Pinpoint the cell where the given text exists, returning its (x, y) midpoint coordinate. 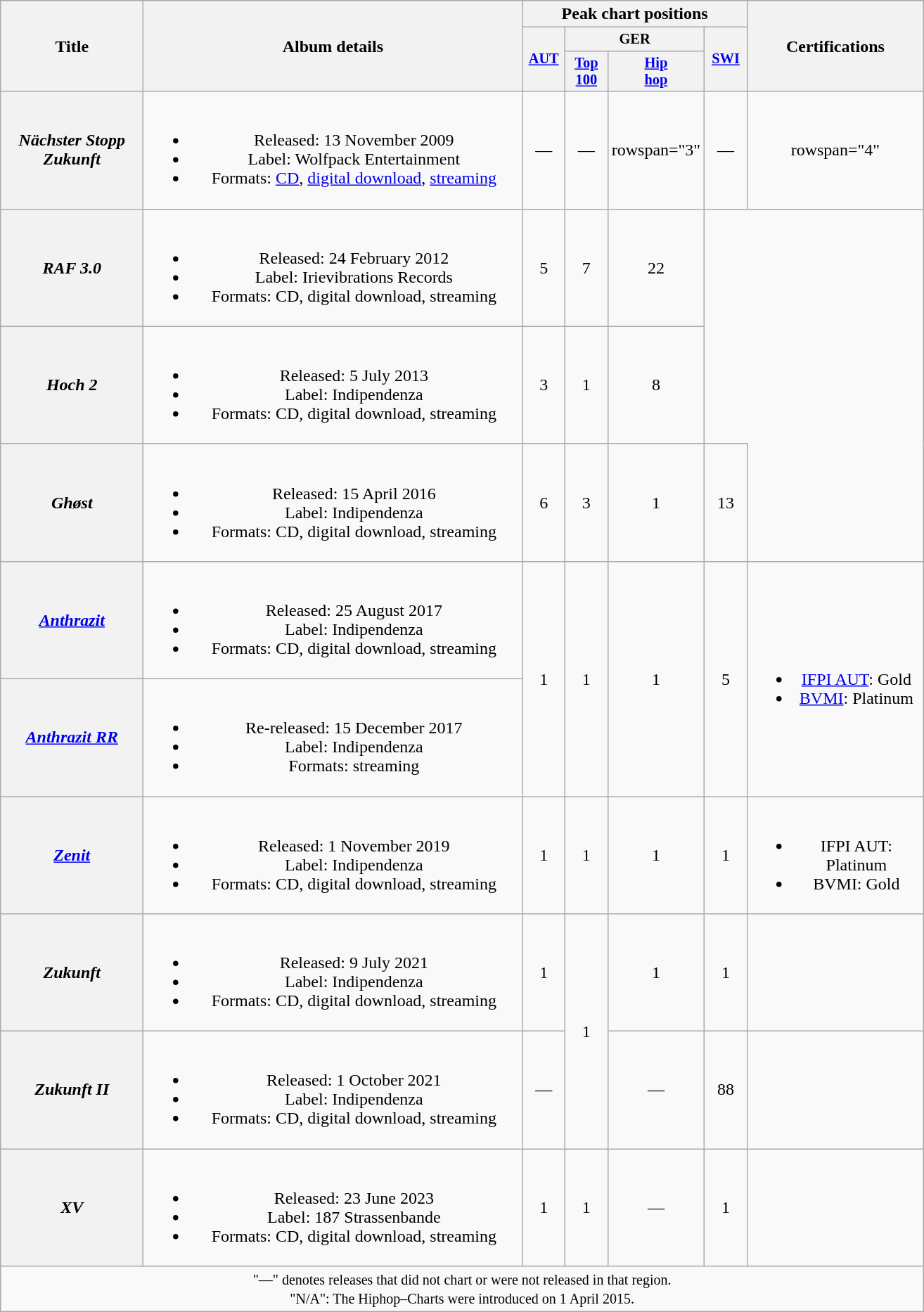
88 (726, 1090)
Zukunft II (72, 1090)
Released: 24 February 2012Label: Irievibrations RecordsFormats: CD, digital download, streaming (333, 267)
AUT (544, 59)
IFPI AUT: GoldBVMI: Platinum (835, 678)
Released: 5 July 2013Label: IndipendenzaFormats: CD, digital download, streaming (333, 385)
Re-released: 15 December 2017Label: IndipendenzaFormats: streaming (333, 737)
Zukunft (72, 973)
XV (72, 1208)
Ghøst (72, 502)
Released: 1 November 2019Label: IndipendenzaFormats: CD, digital download, streaming (333, 855)
Zenit (72, 855)
RAF 3.0 (72, 267)
Anthrazit RR (72, 737)
GER (635, 39)
Title (72, 46)
Released: 15 April 2016Label: IndipendenzaFormats: CD, digital download, streaming (333, 502)
Top100 (586, 71)
Released: 9 July 2021Label: IndipendenzaFormats: CD, digital download, streaming (333, 973)
rowspan="3" (656, 150)
8 (656, 385)
"—" denotes releases that did not chart or were not released in that region."N/A": The Hiphop–Charts were introduced on 1 April 2015. (463, 1290)
rowspan="4" (835, 150)
Released: 25 August 2017Label: IndipendenzaFormats: CD, digital download, streaming (333, 620)
22 (656, 267)
Released: 13 November 2009Label: Wolfpack EntertainmentFormats: CD, digital download, streaming (333, 150)
6 (544, 502)
7 (586, 267)
Hoch 2 (72, 385)
SWI (726, 59)
Hiphop (656, 71)
Album details (333, 46)
Released: 23 June 2023Label: 187 StrassenbandeFormats: CD, digital download, streaming (333, 1208)
Anthrazit (72, 620)
IFPI AUT: PlatinumBVMI: Gold (835, 855)
Peak chart positions (634, 14)
13 (726, 502)
Nächster Stopp Zukunft (72, 150)
Released: 1 October 2021Label: IndipendenzaFormats: CD, digital download, streaming (333, 1090)
Certifications (835, 46)
